Capture the cell that displays the provided text and extract its [X, Y] central coordinate. 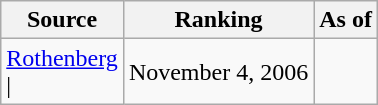
Rothenberg| [62, 72]
Ranking [218, 20]
As of [346, 20]
November 4, 2006 [218, 72]
Source [62, 20]
